Return the [x, y] coordinate for the center point of the cell that contains the specified text.  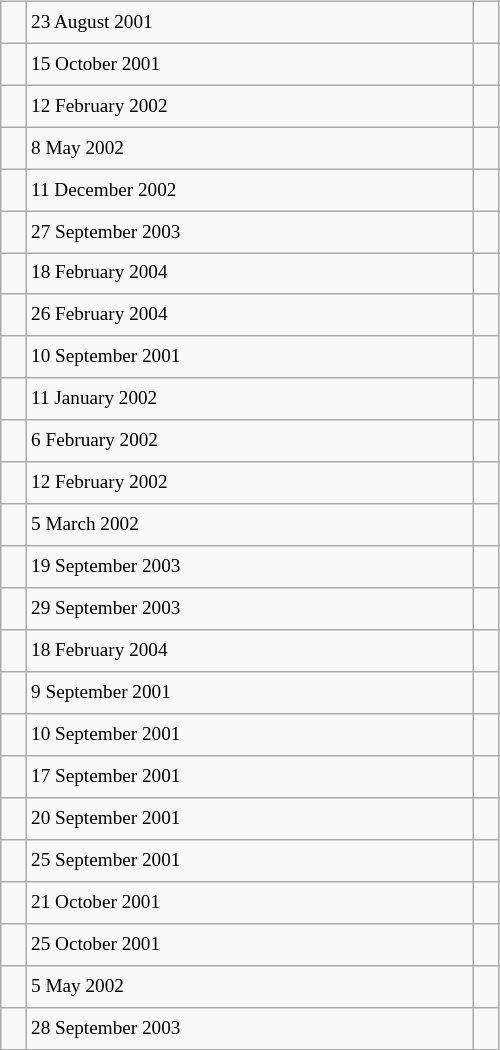
17 September 2001 [249, 777]
5 March 2002 [249, 525]
19 September 2003 [249, 567]
5 May 2002 [249, 986]
25 September 2001 [249, 861]
25 October 2001 [249, 944]
11 December 2002 [249, 190]
29 September 2003 [249, 609]
6 February 2002 [249, 441]
23 August 2001 [249, 22]
27 September 2003 [249, 232]
26 February 2004 [249, 315]
9 September 2001 [249, 693]
15 October 2001 [249, 64]
11 January 2002 [249, 399]
21 October 2001 [249, 902]
8 May 2002 [249, 148]
28 September 2003 [249, 1028]
20 September 2001 [249, 819]
